Detect which cell encompasses the target text, then output its [X, Y] center coordinate. 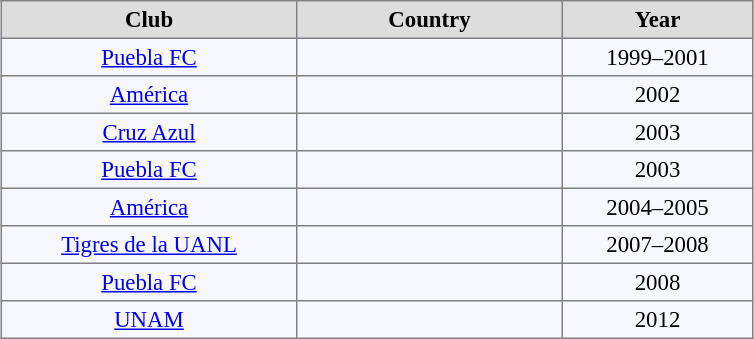
2004–2005 [657, 207]
Cruz Azul [149, 132]
Year [657, 20]
2002 [657, 95]
Country [430, 20]
Tigres de la UANL [149, 245]
Club [149, 20]
UNAM [149, 320]
1999–2001 [657, 57]
2012 [657, 320]
2008 [657, 282]
2007–2008 [657, 245]
